Provide the [X, Y] coordinate of the cell's center where the given text is located.  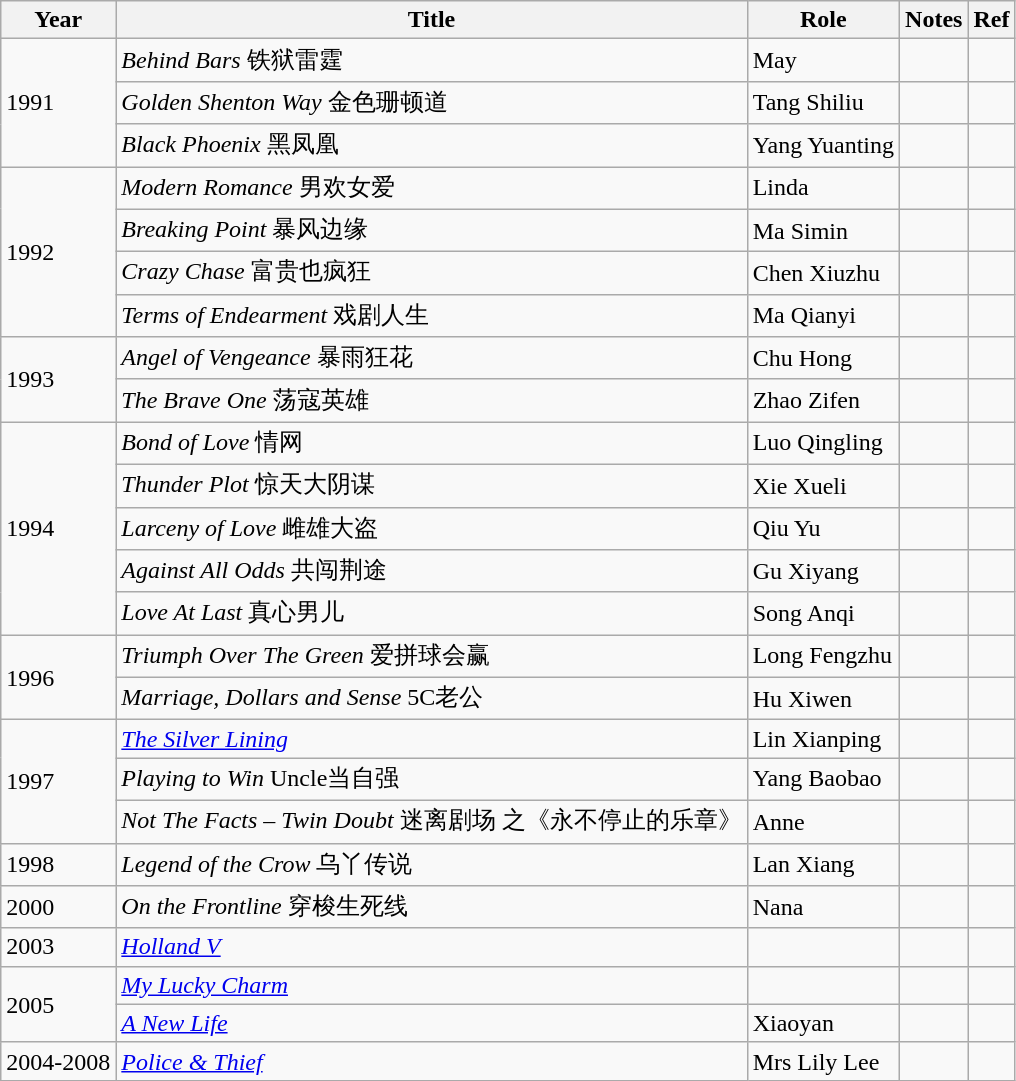
Luo Qingling [823, 444]
2005 [58, 1004]
On the Frontline 穿梭生死线 [432, 908]
Mrs Lily Lee [823, 1061]
Modern Romance 男欢女爱 [432, 188]
Holland V [432, 947]
Marriage, Dollars and Sense 5C老公 [432, 698]
Playing to Win Uncle当自强 [432, 780]
2004-2008 [58, 1061]
2000 [58, 908]
Thunder Plot 惊天大阴谋 [432, 486]
The Silver Lining [432, 739]
Love At Last 真心男儿 [432, 614]
A New Life [432, 1023]
1997 [58, 782]
Role [823, 20]
Zhao Zifen [823, 400]
Crazy Chase 富贵也疯狂 [432, 274]
1994 [58, 528]
Notes [934, 20]
1996 [58, 678]
Police & Thief [432, 1061]
Title [432, 20]
Xie Xueli [823, 486]
1991 [58, 103]
1993 [58, 380]
Ma Simin [823, 230]
Larceny of Love 雌雄大盗 [432, 528]
Long Fengzhu [823, 656]
Golden Shenton Way 金色珊顿道 [432, 102]
Hu Xiwen [823, 698]
Lan Xiang [823, 864]
Triumph Over The Green 爱拼球会赢 [432, 656]
Nana [823, 908]
Qiu Yu [823, 528]
Breaking Point 暴风边缘 [432, 230]
Tang Shiliu [823, 102]
Linda [823, 188]
Gu Xiyang [823, 572]
The Brave One 荡寇英雄 [432, 400]
Lin Xianping [823, 739]
Against All Odds 共闯荆途 [432, 572]
Year [58, 20]
Not The Facts – Twin Doubt 迷离剧场 之《永不停止的乐章》 [432, 822]
2003 [58, 947]
1992 [58, 251]
Bond of Love 情网 [432, 444]
1998 [58, 864]
Chu Hong [823, 358]
Yang Baobao [823, 780]
Angel of Vengeance 暴雨狂花 [432, 358]
Xiaoyan [823, 1023]
Legend of the Crow 乌丫传说 [432, 864]
Ma Qianyi [823, 316]
Ref [992, 20]
My Lucky Charm [432, 985]
Yang Yuanting [823, 146]
Song Anqi [823, 614]
Anne [823, 822]
Black Phoenix 黑凤凰 [432, 146]
Terms of Endearment 戏剧人生 [432, 316]
May [823, 60]
Behind Bars 铁狱雷霆 [432, 60]
Chen Xiuzhu [823, 274]
